Scan for the cell matching the given text and deliver its (X, Y) coordinate at center. 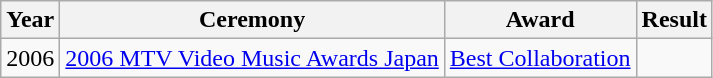
2006 MTV Video Music Awards Japan (252, 58)
Year (30, 20)
Result (674, 20)
Best Collaboration (540, 58)
Award (540, 20)
Ceremony (252, 20)
2006 (30, 58)
